Search for the cell housing the specified text and yield its (X, Y) center coordinate. 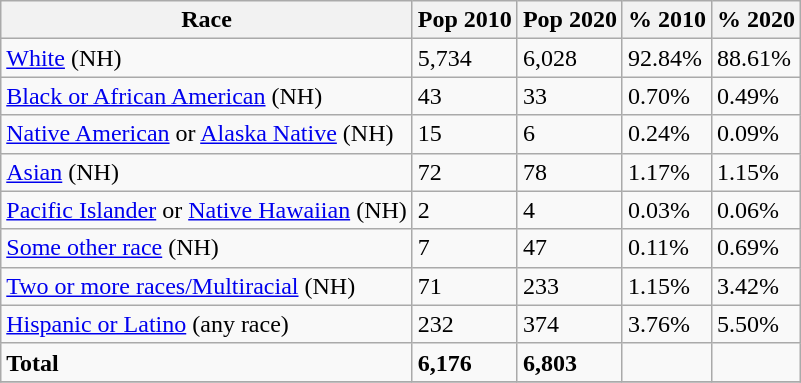
White (NH) (207, 58)
1.17% (666, 172)
0.11% (666, 248)
6,028 (570, 58)
0.24% (666, 134)
0.69% (756, 248)
Total (207, 362)
2 (464, 210)
233 (570, 286)
15 (464, 134)
Pop 2020 (570, 20)
Race (207, 20)
6,803 (570, 362)
5.50% (756, 324)
Two or more races/Multiracial (NH) (207, 286)
Some other race (NH) (207, 248)
3.42% (756, 286)
33 (570, 96)
71 (464, 286)
3.76% (666, 324)
4 (570, 210)
88.61% (756, 58)
0.09% (756, 134)
Native American or Alaska Native (NH) (207, 134)
Pop 2010 (464, 20)
% 2010 (666, 20)
7 (464, 248)
0.03% (666, 210)
78 (570, 172)
92.84% (666, 58)
Black or African American (NH) (207, 96)
6 (570, 134)
232 (464, 324)
6,176 (464, 362)
% 2020 (756, 20)
Pacific Islander or Native Hawaiian (NH) (207, 210)
5,734 (464, 58)
0.49% (756, 96)
Asian (NH) (207, 172)
374 (570, 324)
0.06% (756, 210)
72 (464, 172)
47 (570, 248)
Hispanic or Latino (any race) (207, 324)
0.70% (666, 96)
43 (464, 96)
